Determine the [x, y] coordinate at the center of the cell enclosing the given text.  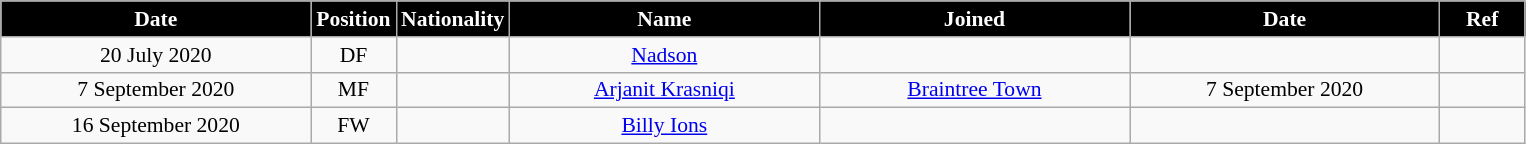
Joined [974, 19]
Arjanit Krasniqi [664, 90]
16 September 2020 [156, 126]
MF [354, 90]
DF [354, 55]
FW [354, 126]
Braintree Town [974, 90]
Billy Ions [664, 126]
Nationality [452, 19]
Position [354, 19]
Ref [1482, 19]
20 July 2020 [156, 55]
Name [664, 19]
Nadson [664, 55]
